Provide the (X, Y) coordinate of the cell's center where the given text is located.  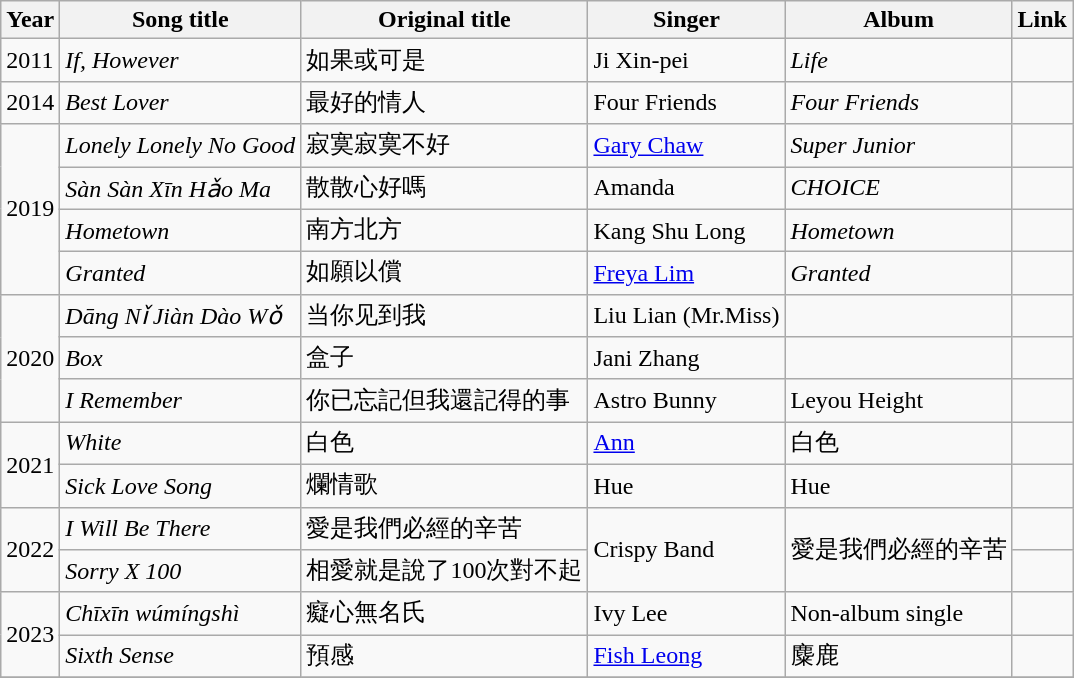
I Will Be There (180, 528)
Liu Lian (Mr.Miss) (686, 316)
如果或可是 (444, 60)
Non-album single (898, 614)
盒子 (444, 358)
寂寞寂寞不好 (444, 146)
Fish Leong (686, 656)
Singer (686, 20)
如願以償 (444, 274)
Ann (686, 444)
Original title (444, 20)
Dāng Nǐ Jiàn Dào Wǒ (180, 316)
当你见到我 (444, 316)
2021 (30, 464)
Song title (180, 20)
Lonely Lonely No Good (180, 146)
Freya Lim (686, 274)
Box (180, 358)
2014 (30, 102)
南方北方 (444, 230)
CHOICE (898, 188)
Sorry X 100 (180, 572)
Ji Xin-pei (686, 60)
Ivy Lee (686, 614)
I Remember (180, 400)
2023 (30, 634)
爛情歌 (444, 486)
散散心好嗎 (444, 188)
2019 (30, 209)
Life (898, 60)
If, However (180, 60)
最好的情人 (444, 102)
2020 (30, 358)
Sick Love Song (180, 486)
麋鹿 (898, 656)
Chīxīn wúmíngshì (180, 614)
相愛就是說了100次對不起 (444, 572)
Link (1042, 20)
Kang Shu Long (686, 230)
Year (30, 20)
Album (898, 20)
預感 (444, 656)
White (180, 444)
Jani Zhang (686, 358)
Sàn Sàn Xīn Hǎo Ma (180, 188)
Best Lover (180, 102)
Gary Chaw (686, 146)
2022 (30, 550)
Astro Bunny (686, 400)
癡心無名氏 (444, 614)
Amanda (686, 188)
Leyou Height (898, 400)
Super Junior (898, 146)
2011 (30, 60)
Sixth Sense (180, 656)
你已忘記但我還記得的事 (444, 400)
Crispy Band (686, 550)
